Output the (x, y) coordinate of the center of the cell containing the given text.  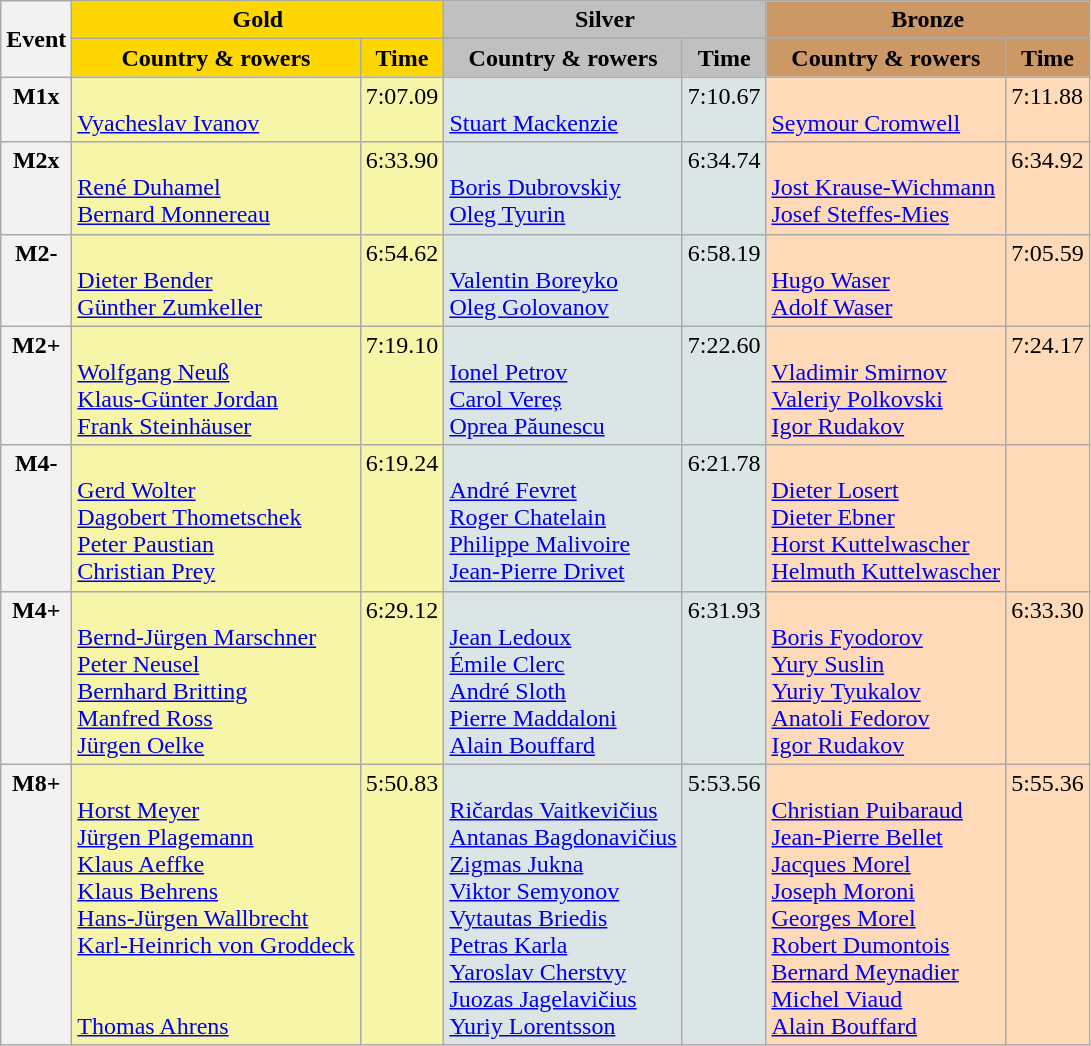
M2+ (36, 386)
Gold (258, 20)
Boris Dubrovskiy Oleg Tyurin (563, 188)
Gerd Wolter Dagobert Thometschek Peter Paustian Christian Prey (216, 518)
M1x (36, 110)
6:34.92 (1048, 188)
6:29.12 (402, 678)
6:58.19 (724, 280)
René Duhamel Bernard Monnereau (216, 188)
Horst Meyer Jürgen Plagemann Klaus Aeffke Klaus Behrens Hans-Jürgen Wallbrecht Karl-Heinrich von Groddeck Thomas Ahrens (216, 904)
5:53.56 (724, 904)
Dieter Bender Günther Zumkeller (216, 280)
7:11.88 (1048, 110)
5:55.36 (1048, 904)
Jost Krause-Wichmann Josef Steffes-Mies (886, 188)
6:21.78 (724, 518)
7:19.10 (402, 386)
Stuart Mackenzie (563, 110)
Bronze (928, 20)
M2x (36, 188)
6:31.93 (724, 678)
Wolfgang Neuß Klaus-Günter Jordan Frank Steinhäuser (216, 386)
Vyacheslav Ivanov (216, 110)
André Fevret Roger Chatelain Philippe Malivoire Jean-Pierre Drivet (563, 518)
Event (36, 39)
7:24.17 (1048, 386)
5:50.83 (402, 904)
6:33.90 (402, 188)
6:34.74 (724, 188)
Hugo Waser Adolf Waser (886, 280)
Dieter Losert Dieter Ebner Horst Kuttelwascher Helmuth Kuttelwascher (886, 518)
Silver (605, 20)
6:33.30 (1048, 678)
6:54.62 (402, 280)
Vladimir Smirnov Valeriy Polkovski Igor Rudakov (886, 386)
7:05.59 (1048, 280)
6:19.24 (402, 518)
M4- (36, 518)
7:10.67 (724, 110)
Valentin Boreyko Oleg Golovanov (563, 280)
Christian Puibaraud Jean-Pierre Bellet Jacques Morel Joseph Moroni Georges Morel Robert Dumontois Bernard Meynadier Michel Viaud Alain Bouffard (886, 904)
Jean Ledoux Émile Clerc André Sloth Pierre Maddaloni Alain Bouffard (563, 678)
7:22.60 (724, 386)
Seymour Cromwell (886, 110)
7:07.09 (402, 110)
M8+ (36, 904)
M4+ (36, 678)
Ionel Petrov Carol Vereș Oprea Păunescu (563, 386)
Bernd-Jürgen Marschner Peter Neusel Bernhard Britting Manfred Ross Jürgen Oelke (216, 678)
M2- (36, 280)
Boris Fyodorov Yury Suslin Yuriy Tyukalov Anatoli Fedorov Igor Rudakov (886, 678)
